Capture the cell that displays the provided text and extract its [X, Y] central coordinate. 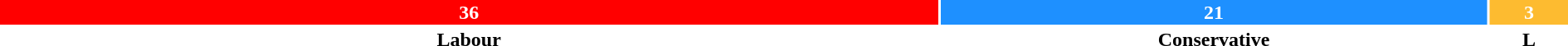
3 [1529, 12]
21 [1213, 12]
36 [469, 12]
